Search for the cell housing the specified text and yield its [X, Y] center coordinate. 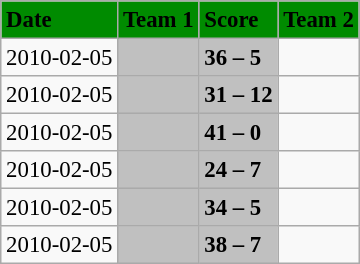
Score [238, 20]
41 – 0 [238, 133]
31 – 12 [238, 95]
Team 2 [318, 20]
38 – 7 [238, 245]
Date [60, 20]
Team 1 [158, 20]
34 – 5 [238, 208]
36 – 5 [238, 57]
24 – 7 [238, 170]
